Detect which cell encompasses the target text, then output its (X, Y) center coordinate. 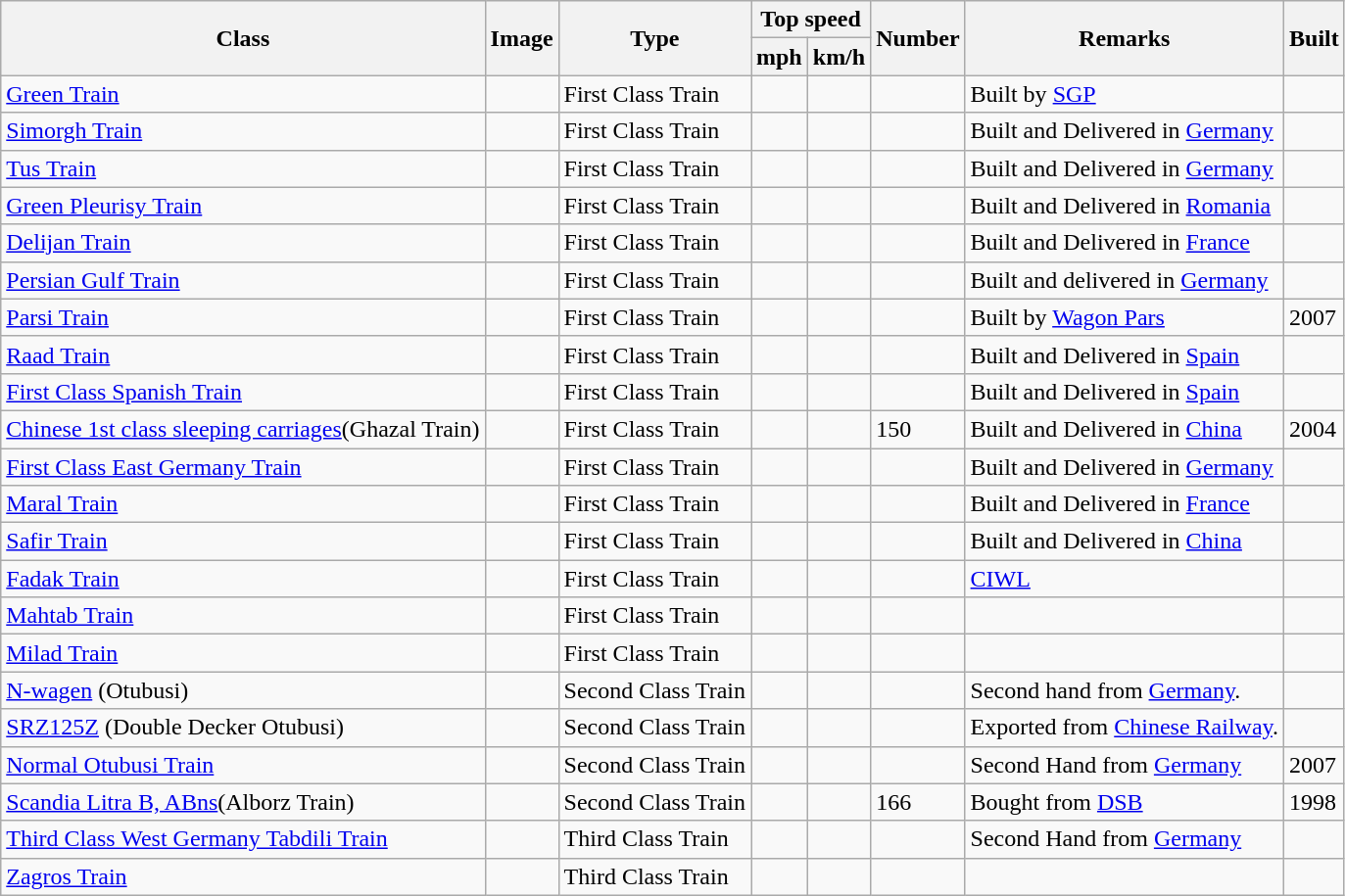
Remarks (1125, 38)
Persian Gulf Train (243, 280)
Normal Otubusi Train (243, 765)
Type (654, 38)
Maral Train (243, 504)
Raad Train (243, 354)
Scandia Litra B, ABns(Alborz Train) (243, 802)
Zagros Train (243, 876)
mph (779, 57)
Chinese 1st class sleeping carriages(Ghazal Train) (243, 429)
2004 (1315, 429)
First Class East Germany Train (243, 467)
Number (918, 38)
Third Class West Germany Tabdili Train (243, 839)
Built and delivered in Germany (1125, 280)
1998 (1315, 802)
km/h (839, 57)
Built by Wagon Pars (1125, 317)
Tus Train (243, 168)
Safir Train (243, 542)
Second hand from Germany. (1125, 690)
Bought from DSB (1125, 802)
Delijan Train (243, 243)
Built (1315, 38)
166 (918, 802)
Built by SGP (1125, 94)
Class (243, 38)
Top speed (810, 20)
Mahtab Train (243, 616)
150 (918, 429)
Image (521, 38)
Green Train (243, 94)
Fadak Train (243, 579)
Milad Train (243, 653)
Green Pleurisy Train (243, 206)
Built and Delivered in Romania (1125, 206)
Simorgh Train (243, 131)
N-wagen (Otubusi) (243, 690)
SRZ125Z (Double Decker Otubusi) (243, 728)
First Class Spanish Train (243, 392)
Exported from Chinese Railway. (1125, 728)
Parsi Train (243, 317)
CIWL (1125, 579)
